Scan for the cell matching the given text and deliver its [X, Y] coordinate at center. 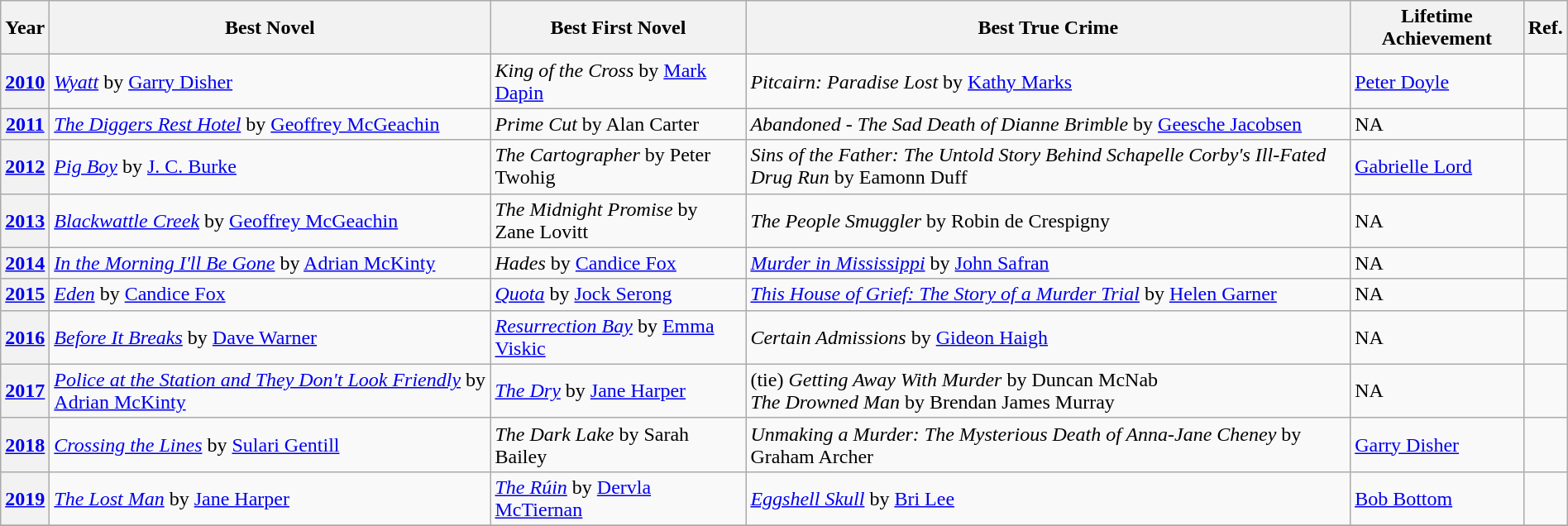
Resurrection Bay by Emma Viskic [619, 337]
Sins of the Father: The Untold Story Behind Schapelle Corby's Ill-Fated Drug Run by Eamonn Duff [1049, 167]
Pitcairn: Paradise Lost by Kathy Marks [1049, 81]
The People Smuggler by Robin de Crespigny [1049, 220]
Prime Cut by Alan Carter [619, 124]
Murder in Mississippi by John Safran [1049, 263]
The Dark Lake by Sarah Bailey [619, 445]
2010 [25, 81]
Certain Admissions by Gideon Haigh [1049, 337]
2016 [25, 337]
The Cartographer by Peter Twohig [619, 167]
2019 [25, 498]
Peter Doyle [1437, 81]
2011 [25, 124]
Eggshell Skull by Bri Lee [1049, 498]
The Diggers Rest Hotel by Geoffrey McGeachin [270, 124]
Garry Disher [1437, 445]
The Dry by Jane Harper [619, 390]
2015 [25, 294]
Hades by Candice Fox [619, 263]
The Rúin by Dervla McTiernan [619, 498]
Best Novel [270, 28]
2017 [25, 390]
2018 [25, 445]
2012 [25, 167]
Eden by Candice Fox [270, 294]
Quota by Jock Serong [619, 294]
Gabrielle Lord [1437, 167]
Unmaking a Murder: The Mysterious Death of Anna-Jane Cheney by Graham Archer [1049, 445]
The Midnight Promise by Zane Lovitt [619, 220]
Year [25, 28]
Best True Crime [1049, 28]
Best First Novel [619, 28]
In the Morning I'll Be Gone by Adrian McKinty [270, 263]
Police at the Station and They Don't Look Friendly by Adrian McKinty [270, 390]
Pig Boy by J. C. Burke [270, 167]
Before It Breaks by Dave Warner [270, 337]
(tie) Getting Away With Murder by Duncan McNab The Drowned Man by Brendan James Murray [1049, 390]
Lifetime Achievement [1437, 28]
Blackwattle Creek by Geoffrey McGeachin [270, 220]
Crossing the Lines by Sulari Gentill [270, 445]
Wyatt by Garry Disher [270, 81]
Ref. [1545, 28]
The Lost Man by Jane Harper [270, 498]
King of the Cross by Mark Dapin [619, 81]
Abandoned - The Sad Death of Dianne Brimble by Geesche Jacobsen [1049, 124]
2013 [25, 220]
Bob Bottom [1437, 498]
This House of Grief: The Story of a Murder Trial by Helen Garner [1049, 294]
2014 [25, 263]
